Determine the [x, y] coordinate at the center of the cell enclosing the given text.  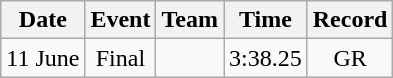
11 June [43, 58]
Team [190, 20]
Event [120, 20]
GR [350, 58]
Final [120, 58]
Record [350, 20]
3:38.25 [266, 58]
Date [43, 20]
Time [266, 20]
